From the cell containing the given text, extract its center point as (X, Y) coordinate. 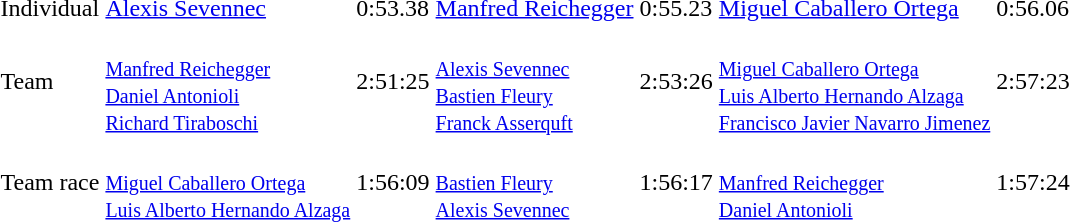
2:53:26 (676, 82)
Alexis SevennecBastien FleuryFranck Asserquft (534, 82)
Miguel Caballero OrtegaLuis Alberto Hernando AlzagaFrancisco Javier Navarro Jimenez (854, 82)
2:51:25 (393, 82)
Manfred ReicheggerDaniel AntonioliRichard Tiraboschi (228, 82)
